For the text-containing cell, return its midpoint in (X, Y) coordinate format. 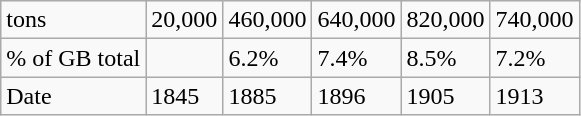
1913 (534, 96)
7.2% (534, 58)
1845 (184, 96)
20,000 (184, 20)
1896 (356, 96)
6.2% (268, 58)
740,000 (534, 20)
tons (74, 20)
1885 (268, 96)
% of GB total (74, 58)
Date (74, 96)
820,000 (446, 20)
8.5% (446, 58)
640,000 (356, 20)
460,000 (268, 20)
7.4% (356, 58)
1905 (446, 96)
